Search for the cell housing the specified text and yield its (X, Y) center coordinate. 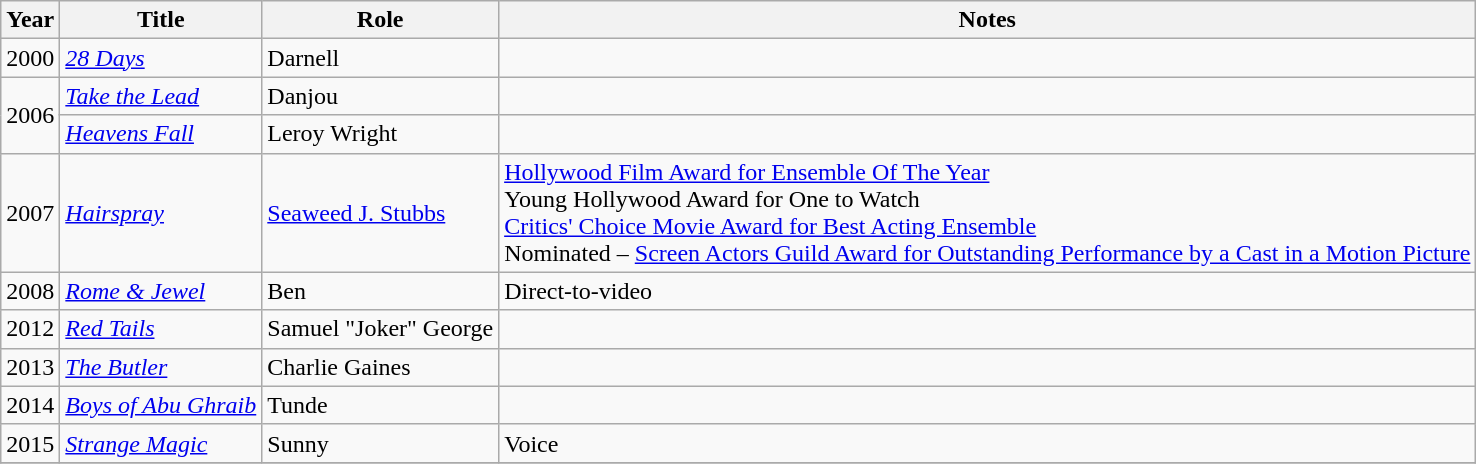
Hairspray (161, 212)
Ben (380, 291)
2006 (30, 115)
Voice (988, 443)
Take the Lead (161, 96)
Role (380, 20)
Strange Magic (161, 443)
2015 (30, 443)
2012 (30, 329)
2014 (30, 405)
Rome & Jewel (161, 291)
Sunny (380, 443)
Red Tails (161, 329)
Tunde (380, 405)
Darnell (380, 58)
2007 (30, 212)
Year (30, 20)
2013 (30, 367)
Heavens Fall (161, 134)
Samuel "Joker" George (380, 329)
Direct-to-video (988, 291)
Danjou (380, 96)
Leroy Wright (380, 134)
Boys of Abu Ghraib (161, 405)
Charlie Gaines (380, 367)
The Butler (161, 367)
2008 (30, 291)
2000 (30, 58)
28 Days (161, 58)
Notes (988, 20)
Title (161, 20)
Seaweed J. Stubbs (380, 212)
